Find where the given text appears and provide that cell's center as [x, y] coordinate. 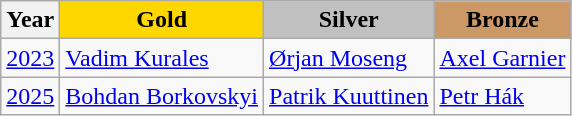
Bronze [502, 20]
Axel Garnier [502, 58]
Ørjan Moseng [349, 58]
Year [30, 20]
Vadim Kurales [162, 58]
Bohdan Borkovskyi [162, 96]
2025 [30, 96]
Silver [349, 20]
Gold [162, 20]
Petr Hák [502, 96]
Patrik Kuuttinen [349, 96]
2023 [30, 58]
